Find where the given text appears and provide that cell's center as [x, y] coordinate. 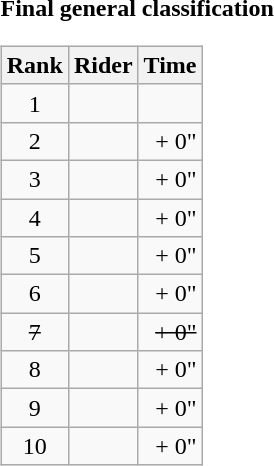
Rank [34, 65]
5 [34, 256]
6 [34, 294]
2 [34, 141]
Time [170, 65]
8 [34, 370]
Rider [103, 65]
4 [34, 217]
1 [34, 103]
3 [34, 179]
7 [34, 332]
10 [34, 446]
9 [34, 408]
